Provide the (X, Y) coordinate of the cell's center where the given text is located.  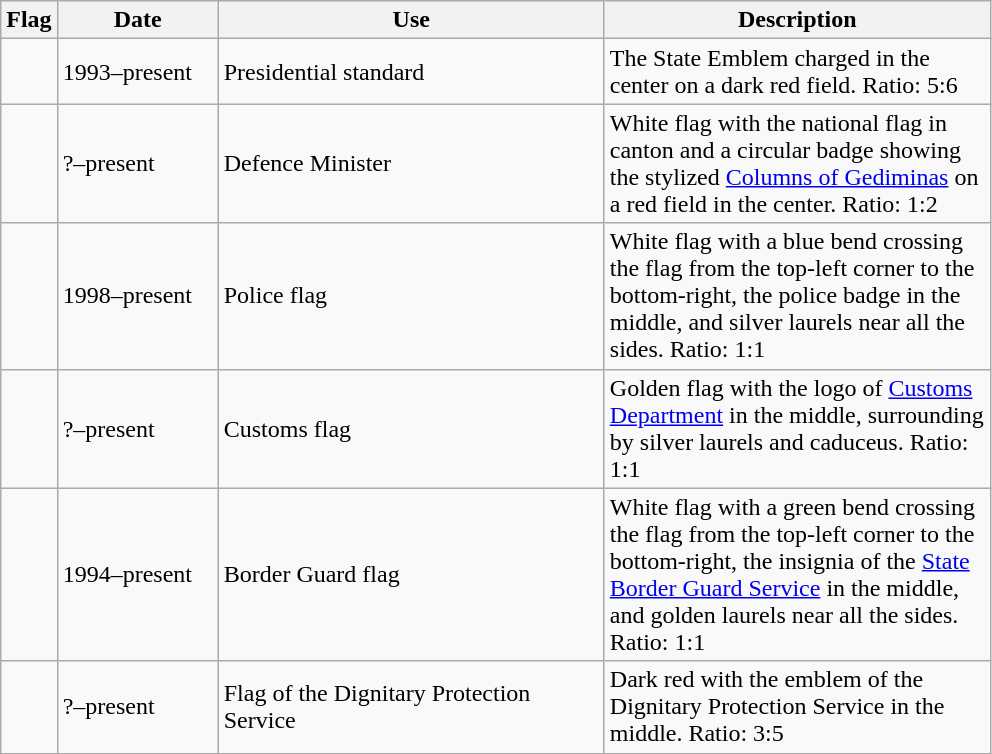
Use (411, 20)
Golden flag with the logo of Customs Department in the middle, surrounding by silver laurels and caduceus. Ratio: 1:1 (797, 428)
Flag (29, 20)
Description (797, 20)
1993–present (138, 72)
Flag of the Dignitary Protection Service (411, 707)
1994–present (138, 574)
The State Emblem charged in the center on a dark red field. Ratio: 5:6 (797, 72)
1998–present (138, 296)
White flag with the national flag in canton and a circular badge showing the stylized Columns of Gediminas on a red field in the center. Ratio: 1:2 (797, 164)
Dark red with the emblem of the Dignitary Protection Service in the middle. Ratio: 3:5 (797, 707)
Date (138, 20)
Defence Minister (411, 164)
Police flag (411, 296)
Presidential standard (411, 72)
Customs flag (411, 428)
Border Guard flag (411, 574)
